Scan for the cell matching the given text and deliver its [x, y] coordinate at center. 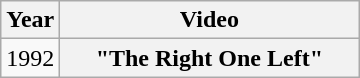
1992 [30, 58]
"The Right One Left" [210, 58]
Video [210, 20]
Year [30, 20]
